Return the (X, Y) coordinate for the center point of the cell that contains the specified text.  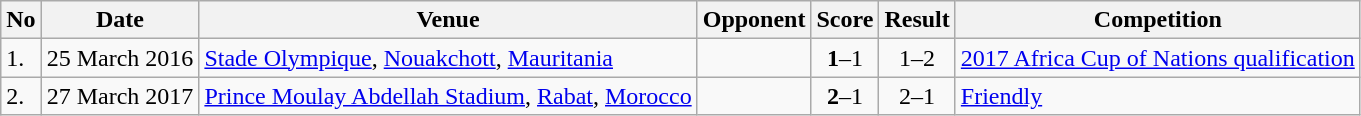
No (21, 20)
Competition (1158, 20)
Prince Moulay Abdellah Stadium, Rabat, Morocco (448, 96)
Date (120, 20)
Opponent (754, 20)
Result (917, 20)
2017 Africa Cup of Nations qualification (1158, 58)
1–2 (917, 58)
2. (21, 96)
Stade Olympique, Nouakchott, Mauritania (448, 58)
Score (845, 20)
27 March 2017 (120, 96)
Friendly (1158, 96)
25 March 2016 (120, 58)
Venue (448, 20)
1. (21, 58)
1–1 (845, 58)
